From the cell containing the given text, extract its center point as (X, Y) coordinate. 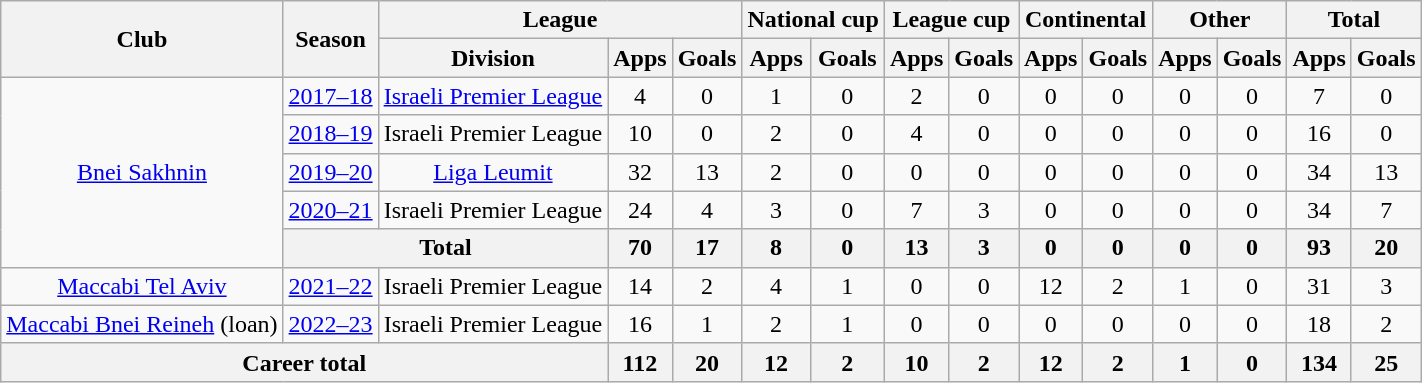
Bnei Sakhnin (142, 172)
Liga Leumit (493, 172)
Continental (1086, 20)
2020–21 (330, 210)
2022–23 (330, 324)
2017–18 (330, 96)
2019–20 (330, 172)
93 (1319, 248)
32 (640, 172)
Career total (304, 362)
Division (493, 58)
2021–22 (330, 286)
17 (707, 248)
Club (142, 39)
24 (640, 210)
134 (1319, 362)
8 (776, 248)
25 (1386, 362)
14 (640, 286)
League (560, 20)
18 (1319, 324)
Maccabi Bnei Reineh (loan) (142, 324)
70 (640, 248)
League cup (951, 20)
National cup (813, 20)
112 (640, 362)
2018–19 (330, 134)
Maccabi Tel Aviv (142, 286)
31 (1319, 286)
Season (330, 39)
Other (1220, 20)
